Scan for the cell matching the given text and deliver its (X, Y) coordinate at center. 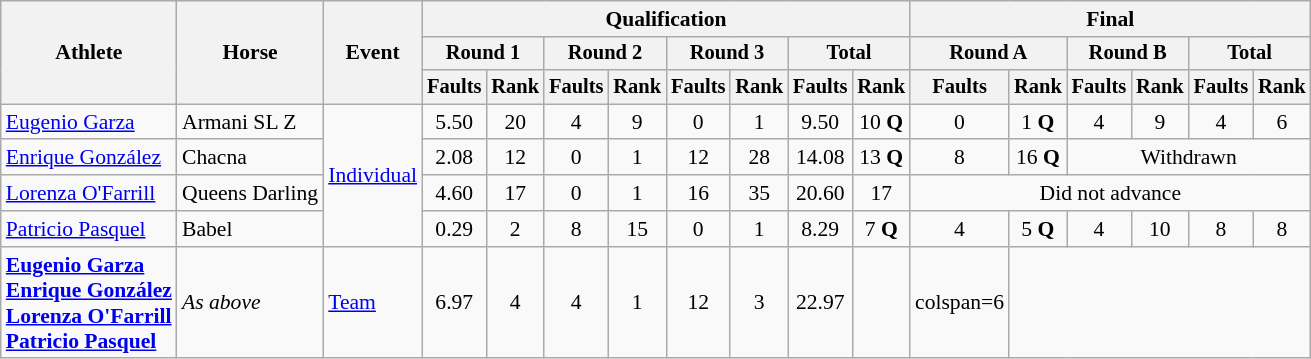
Babel (250, 229)
Round A (988, 54)
Eugenio Garza (89, 122)
10 (1160, 229)
1 Q (1038, 122)
6 (1282, 122)
2 (515, 229)
7 Q (881, 229)
Eugenio GarzaEnrique GonzálezLorenza O'FarrillPatricio Pasquel (89, 303)
Final (1110, 19)
Patricio Pasquel (89, 229)
14.08 (820, 158)
Athlete (89, 52)
2.08 (454, 158)
Queens Darling (250, 193)
35 (759, 193)
Individual (372, 175)
15 (637, 229)
0.29 (454, 229)
colspan=6 (960, 303)
Did not advance (1110, 193)
9.50 (820, 122)
Round 2 (605, 54)
Round 3 (727, 54)
8.29 (820, 229)
5 Q (1038, 229)
16 Q (1038, 158)
6.97 (454, 303)
Armani SL Z (250, 122)
Round 1 (483, 54)
20.60 (820, 193)
16 (698, 193)
Event (372, 52)
28 (759, 158)
5.50 (454, 122)
As above (250, 303)
Enrique González (89, 158)
13 Q (881, 158)
22.97 (820, 303)
10 Q (881, 122)
Qualification (666, 19)
3 (759, 303)
4.60 (454, 193)
Withdrawn (1189, 158)
20 (515, 122)
Horse (250, 52)
Lorenza O'Farrill (89, 193)
Team (372, 303)
Chacna (250, 158)
Round B (1128, 54)
